Return (x, y) of the center of cell containing provided text 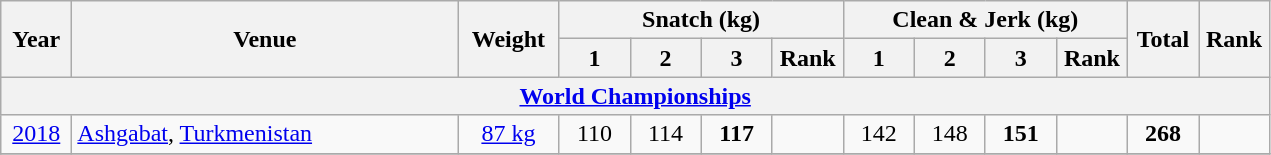
142 (878, 134)
110 (594, 134)
Snatch (kg) (701, 20)
114 (666, 134)
117 (736, 134)
Clean & Jerk (kg) (985, 20)
148 (950, 134)
Year (36, 39)
Weight (508, 39)
Total (1162, 39)
151 (1020, 134)
World Championships (636, 96)
87 kg (508, 134)
2018 (36, 134)
268 (1162, 134)
Ashgabat, Turkmenistan (265, 134)
Venue (265, 39)
